Pinpoint the cell where the given text exists, returning its [x, y] midpoint coordinate. 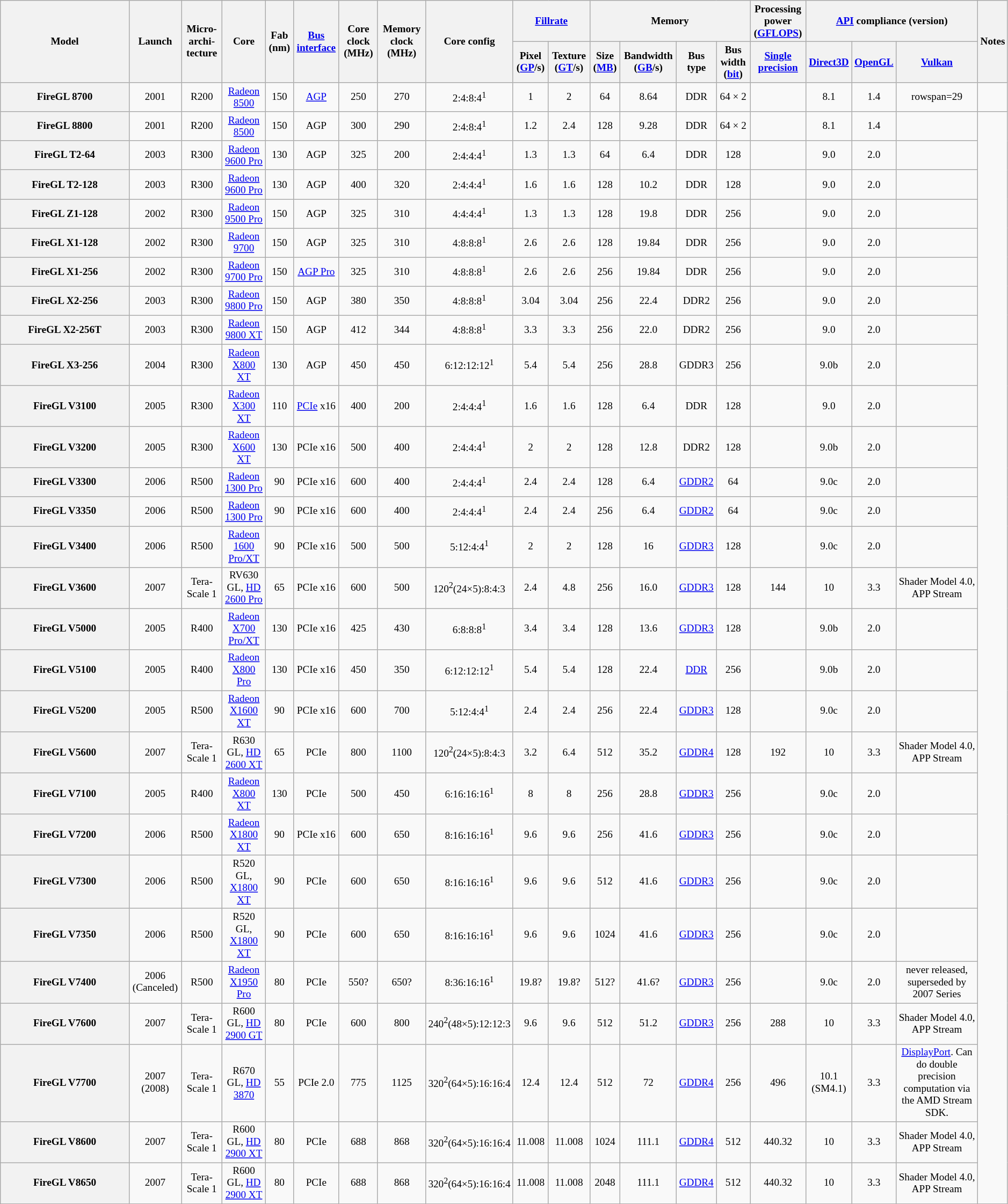
Model [65, 42]
412 [358, 330]
FireGL V7600 [65, 1024]
FireGL 8700 [65, 97]
Radeon 9800 XT [244, 330]
DisplayPort. Can do double precision computation via the AMD Stream SDK. [937, 1083]
Notes [992, 42]
2006 (Canceled) [155, 983]
270 [402, 97]
Fab (nm) [279, 42]
FireGL V7400 [65, 983]
430 [402, 629]
PCIe 2.0 [316, 1083]
8:36:16:161 [469, 983]
FireGL V3350 [65, 511]
Memory [670, 21]
4.8 [569, 588]
Single precision [778, 62]
2007 (2008) [155, 1083]
FireGL V8600 [65, 1142]
425 [358, 629]
19.8 [649, 213]
FireGL V3300 [65, 482]
4:4:4:41 [469, 213]
FireGL X2-256 [65, 301]
344 [402, 330]
288 [778, 1024]
16.0 [649, 588]
22.0 [649, 330]
Fillrate [551, 21]
FireGL V5600 [65, 752]
R600 GL, HD 2900 GT [244, 1024]
FireGL V3600 [65, 588]
6:16:16:161 [469, 794]
Size (MB) [605, 62]
Bus type [697, 62]
FireGL V7700 [65, 1083]
775 [358, 1083]
10.1 (SM4.1) [829, 1083]
AGP Pro [316, 272]
Processing power(GFLOPS) [778, 21]
1.2 [531, 126]
FireGL V5100 [65, 670]
FireGL V7100 [65, 794]
FireGL V5200 [65, 711]
Radeon X1800 XT [244, 835]
2048 [605, 1184]
OpenGL [874, 62]
Bus width (bit) [734, 62]
512? [605, 983]
FireGL X1-128 [65, 243]
320 [402, 184]
Core config [469, 42]
12.8 [649, 447]
Radeon 9800 Pro [244, 301]
55 [279, 1083]
FireGL X1-256 [65, 272]
Bandwidth (GB/s) [649, 62]
1125 [402, 1083]
FireGL V7300 [65, 882]
API compliance (version) [891, 21]
2402(48×5):12:12:3 [469, 1024]
Radeon X700 Pro/XT [244, 629]
R670 GL, HD 3870 [244, 1083]
Vulkan [937, 62]
290 [402, 126]
FireGL 8800 [65, 126]
Core clock (MHz) [358, 42]
RV630 GL, HD 2600 Pro [244, 588]
Direct3D [829, 62]
Launch [155, 42]
FireGL V5000 [65, 629]
rowspan=29 [937, 97]
Radeon 1600 Pro/XT [244, 547]
41.6? [649, 983]
35.2 [649, 752]
9.28 [649, 126]
Radeon X300 XT [244, 406]
FireGL X3-256 [65, 365]
650? [402, 983]
Radeon 9700 Pro [244, 272]
FireGL V3400 [65, 547]
R630 GL, HD 2600 XT [244, 752]
never released, superseded by 2007 Series [937, 983]
6:8:8:81 [469, 629]
1 [531, 97]
Radeon 9700 [244, 243]
550? [358, 983]
250 [358, 97]
2004 [155, 365]
Micro-archi-tecture [202, 42]
8.64 [649, 97]
FireGL Z1-128 [65, 213]
192 [778, 752]
Core [244, 42]
FireGL V3200 [65, 447]
FireGL V3100 [65, 406]
Texture (GT/s) [569, 62]
Pixel (GP/s) [531, 62]
Radeon X1950 Pro [244, 983]
FireGL V7200 [65, 835]
3.2 [531, 752]
FireGL T2-64 [65, 155]
Radeon X600 XT [244, 447]
10.2 [649, 184]
Radeon X800 Pro [244, 670]
700 [402, 711]
380 [358, 301]
300 [358, 126]
Radeon X1600 XT [244, 711]
72 [649, 1083]
144 [778, 588]
FireGL V8650 [65, 1184]
110 [279, 406]
Bus interface [316, 42]
FireGL X2-256T [65, 330]
16 [649, 547]
496 [778, 1083]
1100 [402, 752]
FireGL V7350 [65, 935]
Memory clock (MHz) [402, 42]
51.2 [649, 1024]
Radeon 9500 Pro [244, 213]
FireGL T2-128 [65, 184]
13.6 [649, 629]
